Scan for the cell matching the given text and deliver its [x, y] coordinate at center. 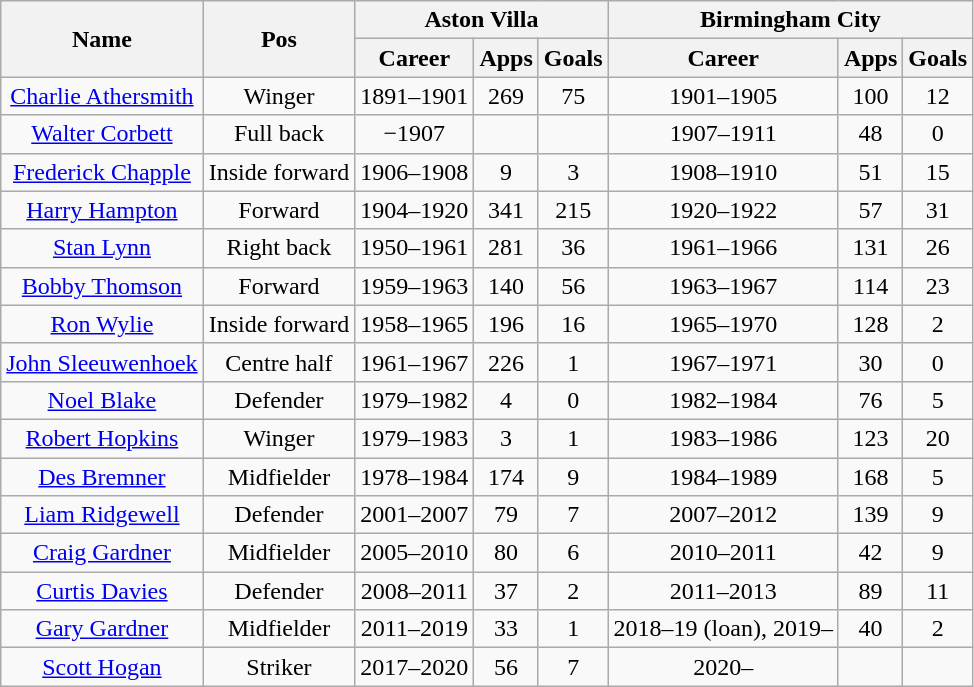
1908–1910 [723, 172]
2011–2019 [414, 629]
Charlie Athersmith [102, 96]
75 [573, 96]
123 [870, 438]
1906–1908 [414, 172]
57 [870, 210]
1979–1983 [414, 438]
269 [506, 96]
6 [573, 553]
100 [870, 96]
30 [870, 362]
215 [573, 210]
1979–1982 [414, 400]
79 [506, 515]
1982–1984 [723, 400]
76 [870, 400]
1961–1966 [723, 248]
1967–1971 [723, 362]
Frederick Chapple [102, 172]
Scott Hogan [102, 667]
1907–1911 [723, 134]
2001–2007 [414, 515]
174 [506, 477]
4 [506, 400]
Full back [279, 134]
20 [938, 438]
11 [938, 591]
139 [870, 515]
1891–1901 [414, 96]
2018–19 (loan), 2019– [723, 629]
51 [870, 172]
Centre half [279, 362]
2017–2020 [414, 667]
42 [870, 553]
128 [870, 324]
Aston Villa [482, 20]
2005–2010 [414, 553]
1958–1965 [414, 324]
15 [938, 172]
1950–1961 [414, 248]
Ron Wylie [102, 324]
48 [870, 134]
Des Bremner [102, 477]
16 [573, 324]
226 [506, 362]
Right back [279, 248]
140 [506, 286]
1984–1989 [723, 477]
1978–1984 [414, 477]
168 [870, 477]
131 [870, 248]
23 [938, 286]
80 [506, 553]
Bobby Thomson [102, 286]
Liam Ridgewell [102, 515]
Craig Gardner [102, 553]
31 [938, 210]
Curtis Davies [102, 591]
−1907 [414, 134]
114 [870, 286]
26 [938, 248]
2007–2012 [723, 515]
John Sleeuwenhoek [102, 362]
196 [506, 324]
Harry Hampton [102, 210]
Walter Corbett [102, 134]
Noel Blake [102, 400]
40 [870, 629]
33 [506, 629]
2010–2011 [723, 553]
36 [573, 248]
12 [938, 96]
2020– [723, 667]
1963–1967 [723, 286]
2008–2011 [414, 591]
281 [506, 248]
Birmingham City [790, 20]
341 [506, 210]
1961–1967 [414, 362]
Gary Gardner [102, 629]
2011–2013 [723, 591]
1920–1922 [723, 210]
Name [102, 39]
1983–1986 [723, 438]
1959–1963 [414, 286]
Stan Lynn [102, 248]
1965–1970 [723, 324]
37 [506, 591]
Pos [279, 39]
Robert Hopkins [102, 438]
1904–1920 [414, 210]
89 [870, 591]
Striker [279, 667]
1901–1905 [723, 96]
